Locate the cell with the specified text and output its (X, Y) center coordinate. 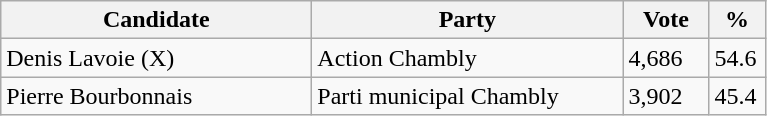
Party (468, 20)
Denis Lavoie (X) (156, 58)
Pierre Bourbonnais (156, 96)
3,902 (666, 96)
45.4 (737, 96)
% (737, 20)
Parti municipal Chambly (468, 96)
4,686 (666, 58)
Candidate (156, 20)
Vote (666, 20)
Action Chambly (468, 58)
54.6 (737, 58)
